Find where the given text appears and provide that cell's center as [x, y] coordinate. 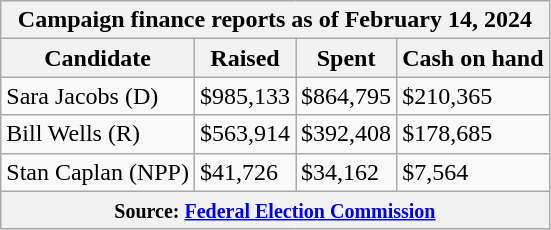
$7,564 [473, 172]
$178,685 [473, 134]
Source: Federal Election Commission [275, 210]
Stan Caplan (NPP) [98, 172]
Spent [346, 58]
$392,408 [346, 134]
Cash on hand [473, 58]
Bill Wells (R) [98, 134]
$985,133 [244, 96]
Candidate [98, 58]
Raised [244, 58]
$563,914 [244, 134]
$41,726 [244, 172]
$34,162 [346, 172]
Campaign finance reports as of February 14, 2024 [275, 20]
$864,795 [346, 96]
$210,365 [473, 96]
Sara Jacobs (D) [98, 96]
